Output the (x, y) coordinate of the center of the cell containing the given text.  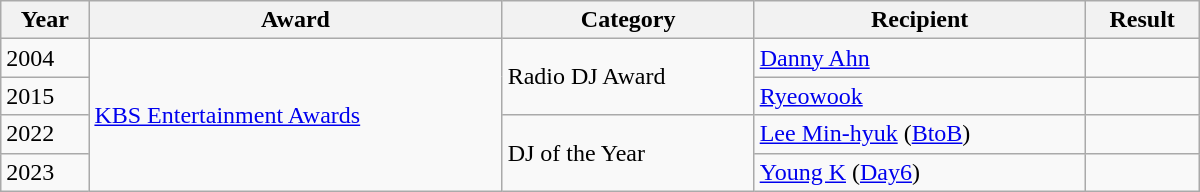
Category (628, 20)
DJ of the Year (628, 153)
Ryeowook (920, 96)
KBS Entertainment Awards (296, 115)
Danny Ahn (920, 58)
2022 (45, 134)
Recipient (920, 20)
2015 (45, 96)
Young K (Day6) (920, 172)
2004 (45, 58)
Year (45, 20)
Radio DJ Award (628, 77)
Lee Min-hyuk (BtoB) (920, 134)
Result (1142, 20)
2023 (45, 172)
Award (296, 20)
